From the cell containing the given text, extract its center point as (X, Y) coordinate. 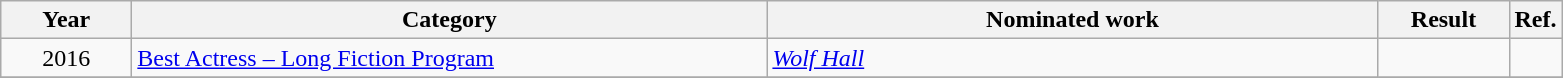
Ref. (1536, 20)
2016 (66, 58)
Result (1444, 20)
Wolf Hall (1072, 58)
Year (66, 20)
Category (450, 20)
Nominated work (1072, 20)
Best Actress – Long Fiction Program (450, 58)
